Detect which cell encompasses the target text, then output its (X, Y) center coordinate. 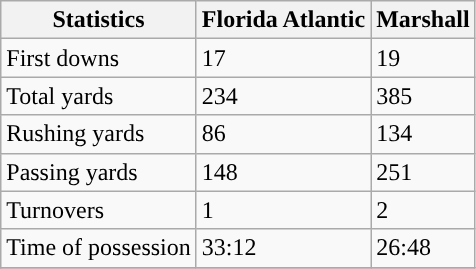
19 (423, 58)
26:48 (423, 248)
251 (423, 172)
385 (423, 96)
Passing yards (99, 172)
First downs (99, 58)
134 (423, 134)
Florida Atlantic (283, 20)
234 (283, 96)
86 (283, 134)
Time of possession (99, 248)
Turnovers (99, 210)
Total yards (99, 96)
1 (283, 210)
33:12 (283, 248)
17 (283, 58)
Statistics (99, 20)
2 (423, 210)
Marshall (423, 20)
Rushing yards (99, 134)
148 (283, 172)
